Scan for the cell matching the given text and deliver its [x, y] coordinate at center. 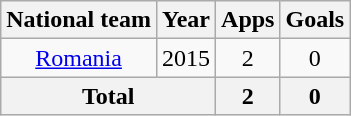
Total [108, 96]
Romania [79, 58]
2015 [186, 58]
Year [186, 20]
National team [79, 20]
Goals [315, 20]
Apps [248, 20]
